Find where the given text appears and provide that cell's center as (x, y) coordinate. 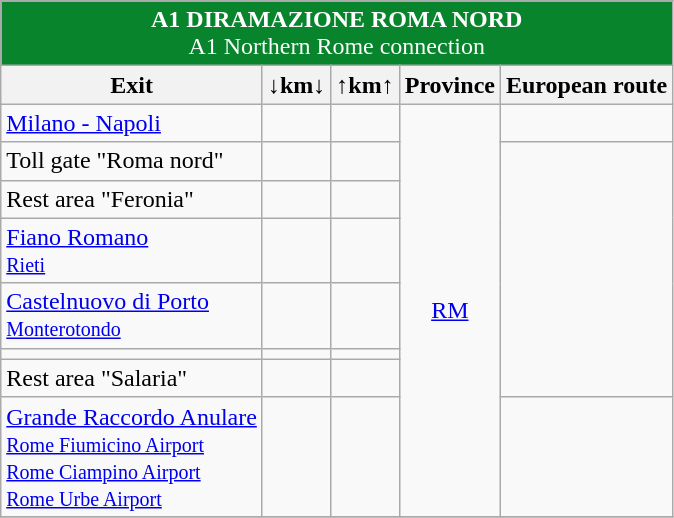
↓km↓ (296, 85)
Province (450, 85)
Exit (132, 85)
European route (586, 85)
A1 DIRAMAZIONE ROMA NORDA1 Northern Rome connection (337, 34)
RM (450, 310)
Fiano Romano Rieti (132, 250)
Grande Raccordo Anulare Rome Fiumicino Airport Rome Ciampino Airport Rome Urbe Airport (132, 456)
Rest area "Feronia" (132, 199)
Milano - Napoli (132, 123)
Castelnuovo di Porto Monterotondo (132, 316)
Rest area "Salaria" (132, 378)
Toll gate "Roma nord" (132, 161)
↑km↑ (365, 85)
